Output the (X, Y) coordinate of the center of the cell containing the given text.  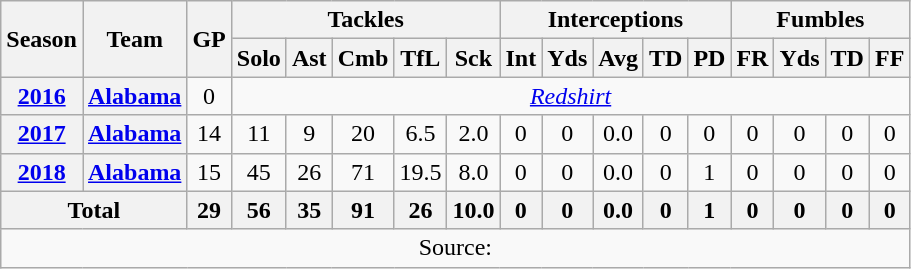
Solo (258, 58)
19.5 (420, 172)
9 (309, 134)
15 (209, 172)
FF (889, 58)
11 (258, 134)
Interceptions (616, 20)
TfL (420, 58)
45 (258, 172)
Total (94, 210)
20 (363, 134)
Int (521, 58)
Avg (618, 58)
2017 (42, 134)
8.0 (474, 172)
Fumbles (820, 20)
10.0 (474, 210)
71 (363, 172)
14 (209, 134)
2.0 (474, 134)
29 (209, 210)
PD (710, 58)
GP (209, 39)
Cmb (363, 58)
6.5 (420, 134)
FR (752, 58)
Team (134, 39)
2018 (42, 172)
Redshirt (570, 96)
Source: (456, 248)
2016 (42, 96)
Tackles (366, 20)
Ast (309, 58)
35 (309, 210)
91 (363, 210)
Season (42, 39)
Sck (474, 58)
56 (258, 210)
